Return the [x, y] coordinate for the center point of the cell that contains the specified text.  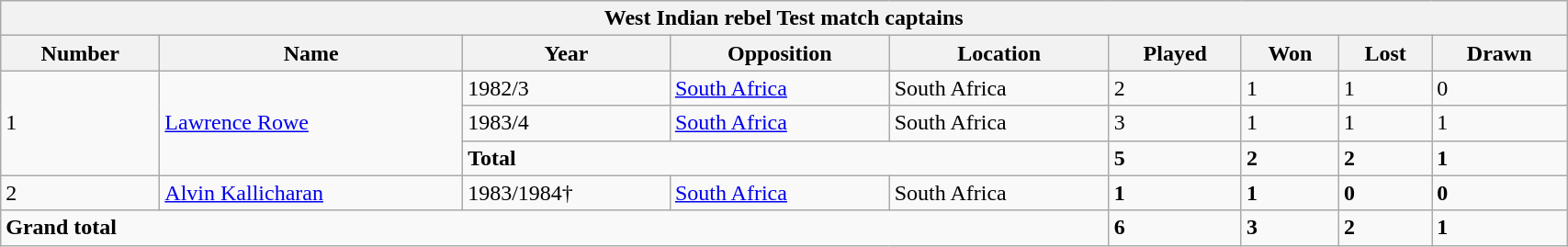
Location [999, 53]
Alvin Kallicharan [311, 193]
Opposition [779, 53]
Lawrence Rowe [311, 123]
1983/4 [567, 123]
Year [567, 53]
1983/1984† [567, 193]
Played [1175, 53]
Won [1290, 53]
Total [786, 158]
1982/3 [567, 88]
Grand total [555, 228]
Name [311, 53]
6 [1175, 228]
Number [81, 53]
5 [1175, 158]
West Indian rebel Test match captains [784, 18]
Drawn [1499, 53]
Lost [1385, 53]
